Extract the [x, y] coordinate from the center of the cell holding the provided text.  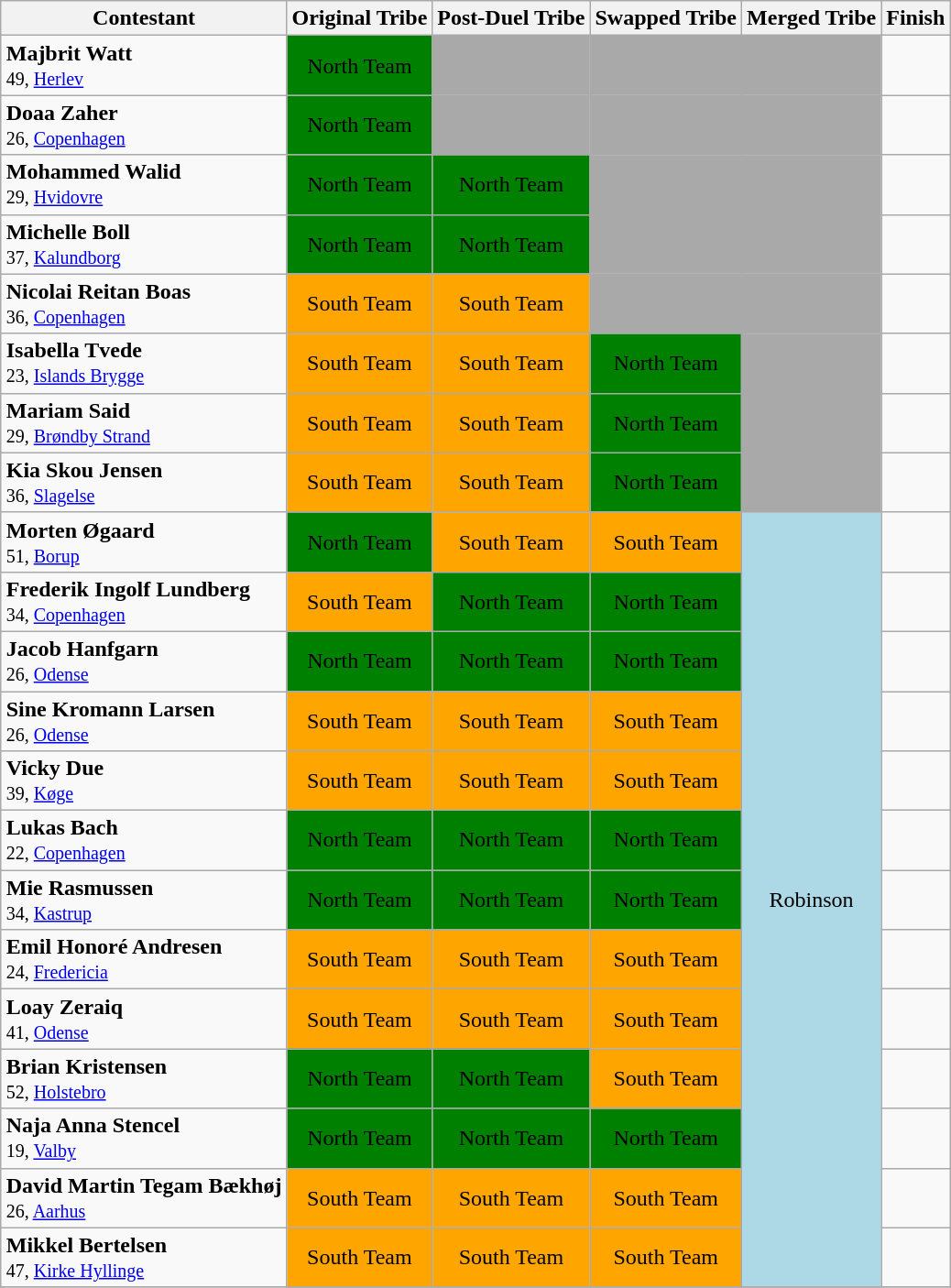
Naja Anna Stencel19, Valby [144, 1138]
Finish [916, 18]
Merged Tribe [812, 18]
Contestant [144, 18]
Frederik Ingolf Lundberg34, Copenhagen [144, 601]
Kia Skou Jensen36, Slagelse [144, 482]
Emil Honoré Andresen24, Fredericia [144, 960]
Mohammed Walid29, Hvidovre [144, 185]
Original Tribe [359, 18]
Doaa Zaher26, Copenhagen [144, 125]
Mikkel Bertelsen47, Kirke Hyllinge [144, 1257]
Swapped Tribe [666, 18]
David Martin Tegam Bækhøj26, Aarhus [144, 1198]
Post-Duel Tribe [511, 18]
Loay Zeraiq41, Odense [144, 1019]
Mie Rasmussen34, Kastrup [144, 900]
Nicolai Reitan Boas36, Copenhagen [144, 304]
Lukas Bach22, Copenhagen [144, 841]
Sine Kromann Larsen26, Odense [144, 720]
Jacob Hanfgarn26, Odense [144, 661]
Brian Kristensen52, Holstebro [144, 1079]
Vicky Due39, Køge [144, 780]
Robinson [812, 900]
Mariam Said29, Brøndby Strand [144, 423]
Isabella Tvede23, Islands Brygge [144, 363]
Majbrit Watt49, Herlev [144, 66]
Morten Øgaard51, Borup [144, 542]
Michelle Boll37, Kalundborg [144, 244]
